Detect which cell encompasses the target text, then output its (X, Y) center coordinate. 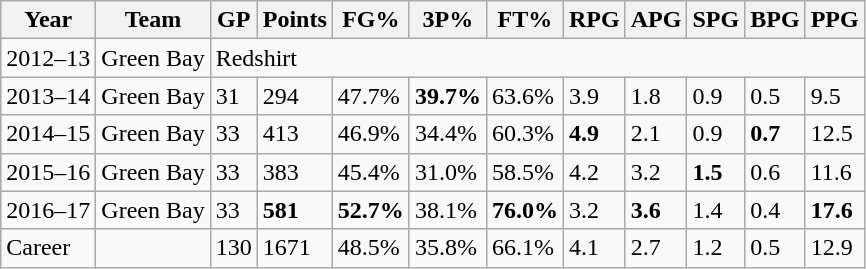
581 (294, 210)
3.9 (594, 96)
130 (234, 248)
39.7% (448, 96)
Career (48, 248)
PPG (834, 20)
3P% (448, 20)
383 (294, 172)
APG (656, 20)
2.1 (656, 134)
4.2 (594, 172)
46.9% (370, 134)
9.5 (834, 96)
294 (294, 96)
1.2 (716, 248)
4.9 (594, 134)
1.5 (716, 172)
2016–17 (48, 210)
48.5% (370, 248)
0.7 (775, 134)
2.7 (656, 248)
76.0% (524, 210)
RPG (594, 20)
52.7% (370, 210)
1.4 (716, 210)
Points (294, 20)
2013–14 (48, 96)
11.6 (834, 172)
17.6 (834, 210)
2015–16 (48, 172)
31 (234, 96)
0.6 (775, 172)
45.4% (370, 172)
12.9 (834, 248)
31.0% (448, 172)
38.1% (448, 210)
34.4% (448, 134)
47.7% (370, 96)
60.3% (524, 134)
FT% (524, 20)
12.5 (834, 134)
FG% (370, 20)
63.6% (524, 96)
Year (48, 20)
BPG (775, 20)
2014–15 (48, 134)
1.8 (656, 96)
3.6 (656, 210)
4.1 (594, 248)
Team (153, 20)
0.4 (775, 210)
SPG (716, 20)
35.8% (448, 248)
1671 (294, 248)
2012–13 (48, 58)
66.1% (524, 248)
GP (234, 20)
Redshirt (537, 58)
58.5% (524, 172)
413 (294, 134)
